Scan for the cell matching the given text and deliver its (X, Y) coordinate at center. 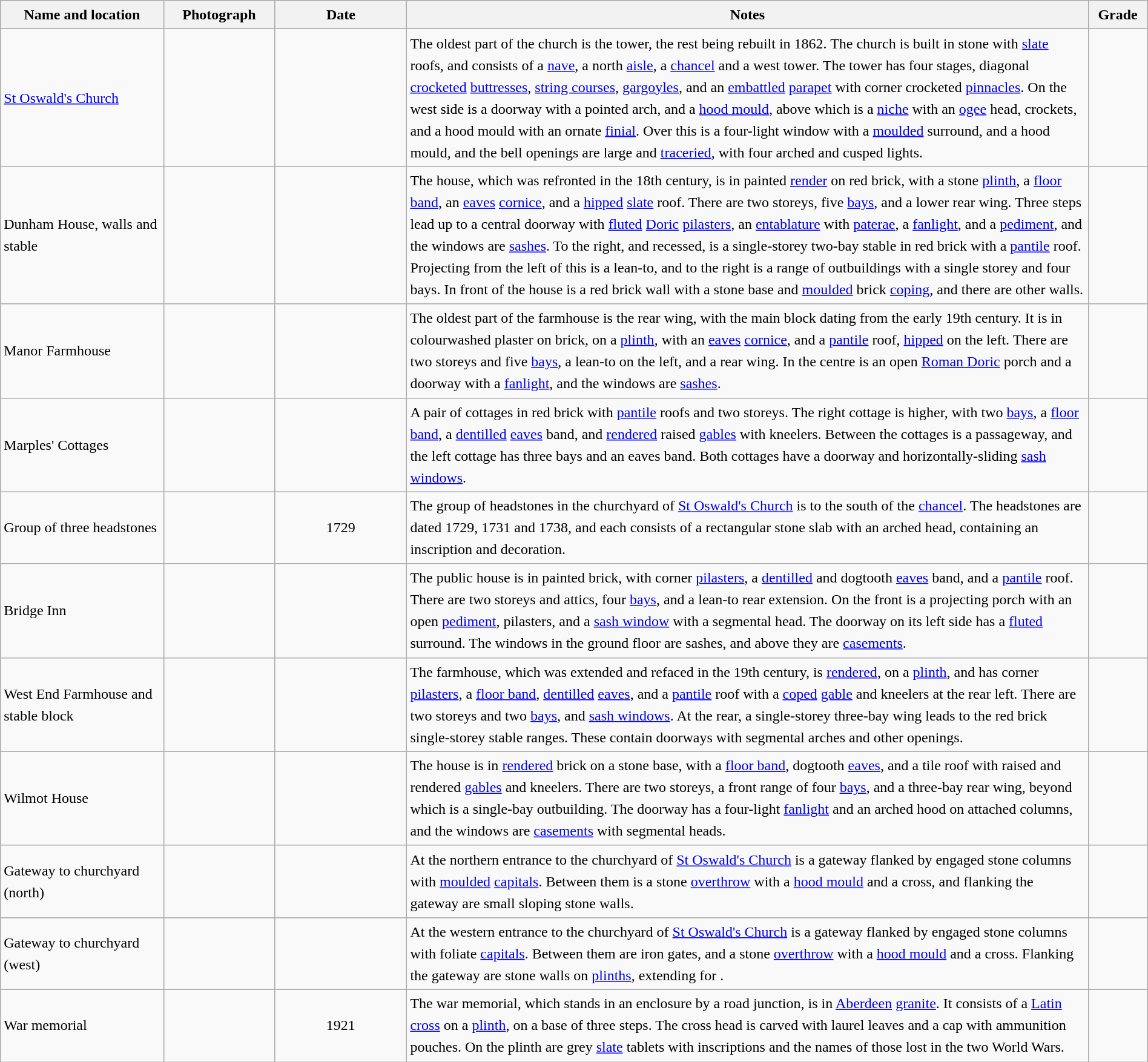
Gateway to churchyard (west) (82, 953)
Name and location (82, 15)
Date (341, 15)
Manor Farmhouse (82, 351)
Group of three headstones (82, 528)
1921 (341, 1026)
Dunham House, walls and stable (82, 235)
Notes (747, 15)
Grade (1118, 15)
Wilmot House (82, 798)
West End Farmhouse and stable block (82, 705)
Gateway to churchyard (north) (82, 882)
Photograph (219, 15)
St Oswald's Church (82, 98)
1729 (341, 528)
Marples' Cottages (82, 444)
Bridge Inn (82, 610)
War memorial (82, 1026)
